Return [x, y] of the center of cell containing provided text 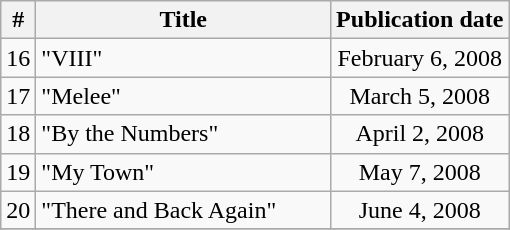
March 5, 2008 [420, 96]
17 [18, 96]
"By the Numbers" [184, 134]
19 [18, 172]
20 [18, 210]
May 7, 2008 [420, 172]
"Melee" [184, 96]
18 [18, 134]
"There and Back Again" [184, 210]
# [18, 20]
"My Town" [184, 172]
Title [184, 20]
February 6, 2008 [420, 58]
16 [18, 58]
June 4, 2008 [420, 210]
"VIII" [184, 58]
Publication date [420, 20]
April 2, 2008 [420, 134]
